Determine the (X, Y) coordinate at the center of the cell enclosing the given text.  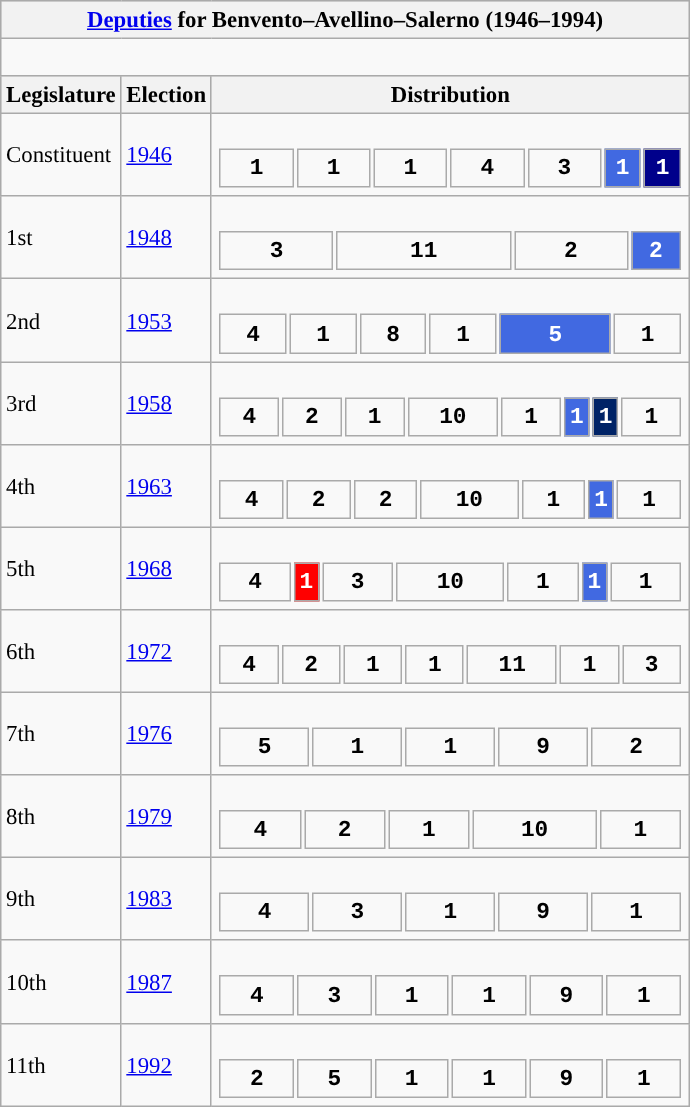
Election (166, 95)
6th (61, 652)
1979 (166, 816)
4 2 1 10 1 1 1 1 (450, 404)
3rd (61, 404)
5 1 1 9 2 (450, 734)
8 (394, 334)
1987 (166, 982)
4th (61, 486)
5th (61, 568)
9th (61, 900)
4 3 1 9 1 (450, 900)
Distribution (450, 95)
7th (61, 734)
2 5 1 1 9 1 (450, 1064)
1976 (166, 734)
1st (61, 238)
1948 (166, 238)
1968 (166, 568)
Deputies for Benvento–Avellino–Salerno (1946–1994) (346, 20)
8th (61, 816)
1 1 1 4 3 1 1 (450, 156)
3 11 2 2 (450, 238)
1946 (166, 156)
Constituent (61, 156)
4 3 1 1 9 1 (450, 982)
4 2 1 1 11 1 3 (450, 652)
4 2 2 10 1 1 1 (450, 486)
1992 (166, 1064)
1972 (166, 652)
1958 (166, 404)
4 1 8 1 5 1 (450, 320)
4 2 1 10 1 (450, 816)
4 1 3 10 1 1 1 (450, 568)
1983 (166, 900)
2nd (61, 320)
1953 (166, 320)
10th (61, 982)
Legislature (61, 95)
1963 (166, 486)
11th (61, 1064)
